From the cell containing the given text, extract its center point as (x, y) coordinate. 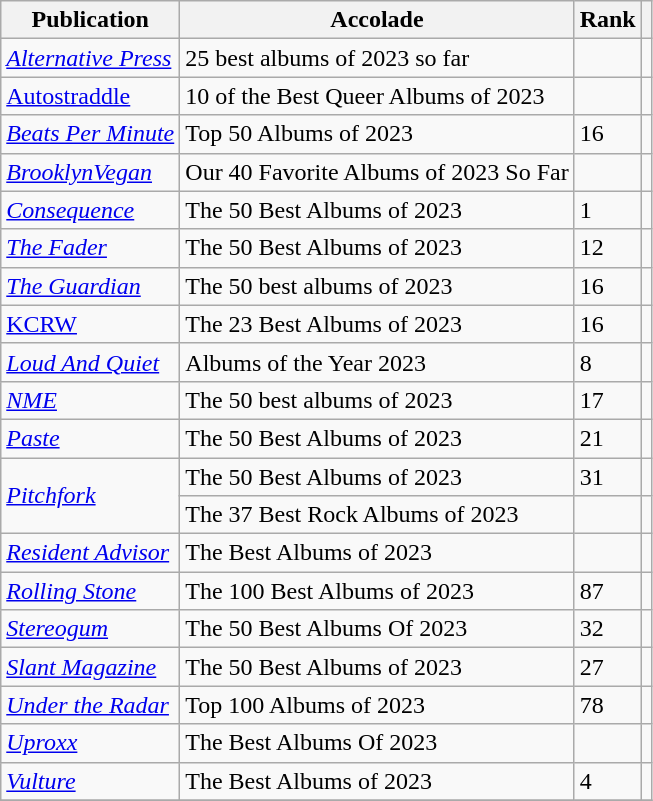
21 (608, 438)
Accolade (377, 20)
Top 100 Albums of 2023 (377, 705)
KCRW (90, 324)
Rolling Stone (90, 591)
The 100 Best Albums of 2023 (377, 591)
10 of the Best Queer Albums of 2023 (377, 96)
Loud And Quiet (90, 362)
25 best albums of 2023 so far (377, 58)
Autostraddle (90, 96)
Slant Magazine (90, 667)
4 (608, 781)
Albums of the Year 2023 (377, 362)
NME (90, 400)
78 (608, 705)
The 23 Best Albums of 2023 (377, 324)
BrooklynVegan (90, 172)
Alternative Press (90, 58)
Beats Per Minute (90, 134)
The 37 Best Rock Albums of 2023 (377, 515)
Uproxx (90, 743)
8 (608, 362)
The 50 Best Albums Of 2023 (377, 629)
Consequence (90, 210)
Publication (90, 20)
Under the Radar (90, 705)
Top 50 Albums of 2023 (377, 134)
The Fader (90, 248)
Rank (608, 20)
27 (608, 667)
32 (608, 629)
12 (608, 248)
1 (608, 210)
Paste (90, 438)
Pitchfork (90, 496)
Resident Advisor (90, 553)
17 (608, 400)
The Best Albums Of 2023 (377, 743)
Our 40 Favorite Albums of 2023 So Far (377, 172)
The Guardian (90, 286)
31 (608, 477)
Stereogum (90, 629)
87 (608, 591)
Vulture (90, 781)
